From the cell containing the given text, extract its center point as (X, Y) coordinate. 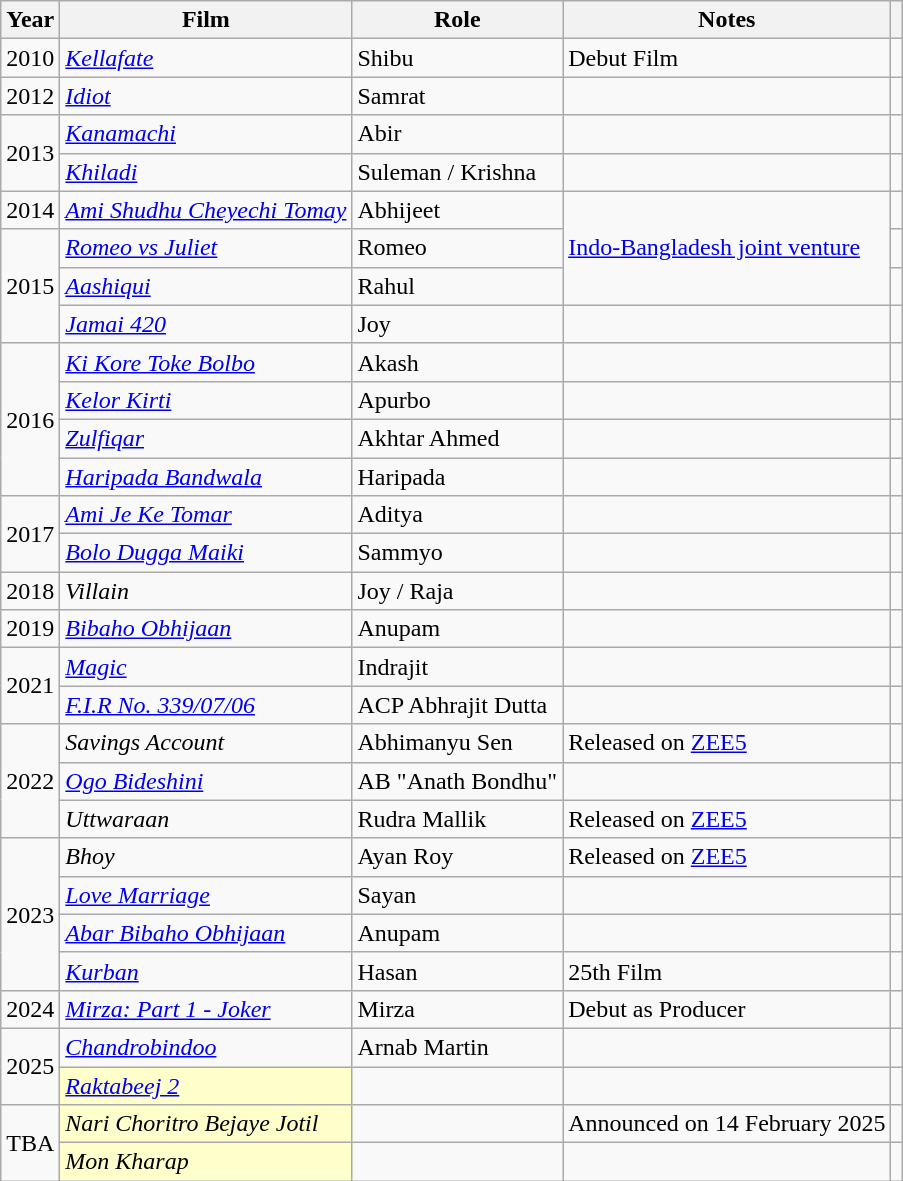
Nari Choritro Bejaye Jotil (206, 1124)
Haripada (458, 477)
Akash (458, 362)
Abar Bibaho Obhijaan (206, 933)
2024 (30, 1009)
Sayan (458, 895)
2021 (30, 686)
Announced on 14 February 2025 (727, 1124)
Idiot (206, 96)
Villain (206, 591)
Apurbo (458, 400)
Debut Film (727, 58)
Ogo Bideshini (206, 781)
Suleman / Krishna (458, 172)
2018 (30, 591)
Ami Shudhu Cheyechi Tomay (206, 210)
Samrat (458, 96)
Aashiqui (206, 286)
Mon Kharap (206, 1162)
Kelor Kirti (206, 400)
Mirza (458, 1009)
Film (206, 20)
Zulfiqar (206, 438)
TBA (30, 1143)
2019 (30, 629)
Bhoy (206, 857)
Abir (458, 134)
2013 (30, 153)
Romeo (458, 248)
Ayan Roy (458, 857)
2022 (30, 781)
Chandrobindoo (206, 1047)
Love Marriage (206, 895)
Notes (727, 20)
Mirza: Part 1 - Joker (206, 1009)
Rudra Mallik (458, 819)
Abhijeet (458, 210)
2025 (30, 1066)
Bibaho Obhijaan (206, 629)
Kurban (206, 971)
2012 (30, 96)
Year (30, 20)
Kanamachi (206, 134)
Kellafate (206, 58)
Savings Account (206, 743)
Aditya (458, 515)
Ami Je Ke Tomar (206, 515)
Debut as Producer (727, 1009)
2014 (30, 210)
2017 (30, 534)
2010 (30, 58)
2016 (30, 419)
2015 (30, 286)
Magic (206, 667)
Indo-Bangladesh joint venture (727, 248)
Uttwaraan (206, 819)
Indrajit (458, 667)
Joy / Raja (458, 591)
Jamai 420 (206, 324)
Hasan (458, 971)
Sammyo (458, 553)
Abhimanyu Sen (458, 743)
Shibu (458, 58)
F.I.R No. 339/07/06 (206, 705)
Ki Kore Toke Bolbo (206, 362)
AB "Anath Bondhu" (458, 781)
25th Film (727, 971)
Haripada Bandwala (206, 477)
Romeo vs Juliet (206, 248)
Bolo Dugga Maiki (206, 553)
ACP Abhrajit Dutta (458, 705)
Rahul (458, 286)
2023 (30, 914)
Akhtar Ahmed (458, 438)
Raktabeej 2 (206, 1085)
Role (458, 20)
Joy (458, 324)
Arnab Martin (458, 1047)
Khiladi (206, 172)
